Locate the cell with the specified text and output its [X, Y] center coordinate. 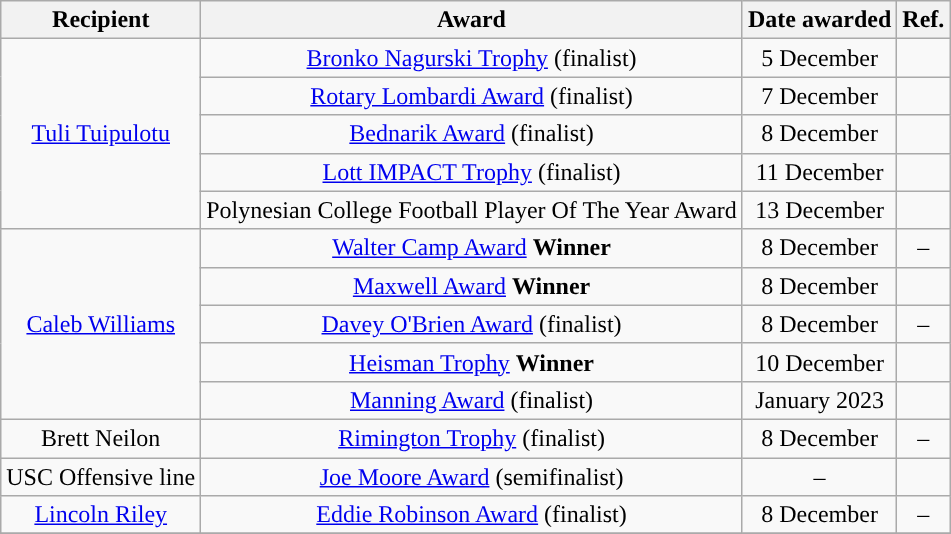
Rotary Lombardi Award (finalist) [472, 96]
Polynesian College Football Player Of The Year Award [472, 210]
13 December [819, 210]
Lott IMPACT Trophy (finalist) [472, 172]
10 December [819, 362]
Walter Camp Award Winner [472, 248]
5 December [819, 58]
January 2023 [819, 400]
7 December [819, 96]
Bednarik Award (finalist) [472, 134]
USC Offensive line [101, 477]
Bronko Nagurski Trophy (finalist) [472, 58]
Manning Award (finalist) [472, 400]
Ref. [924, 20]
Lincoln Riley [101, 515]
Eddie Robinson Award (finalist) [472, 515]
Caleb Williams [101, 324]
Recipient [101, 20]
11 December [819, 172]
Joe Moore Award (semifinalist) [472, 477]
Heisman Trophy Winner [472, 362]
Rimington Trophy (finalist) [472, 438]
Award [472, 20]
Brett Neilon [101, 438]
Tuli Tuipulotu [101, 134]
Maxwell Award Winner [472, 286]
Date awarded [819, 20]
Davey O'Brien Award (finalist) [472, 324]
